From the cell containing the given text, extract its center point as (X, Y) coordinate. 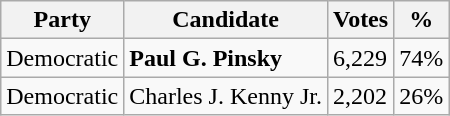
Charles J. Kenny Jr. (226, 96)
Paul G. Pinsky (226, 58)
Votes (360, 20)
Candidate (226, 20)
74% (422, 58)
2,202 (360, 96)
26% (422, 96)
6,229 (360, 58)
Party (62, 20)
% (422, 20)
